Search for the cell housing the specified text and yield its [X, Y] center coordinate. 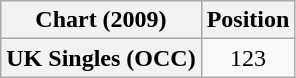
123 [248, 58]
Position [248, 20]
UK Singles (OCC) [101, 58]
Chart (2009) [101, 20]
